Return the [X, Y] coordinate for the center point of the cell that contains the specified text.  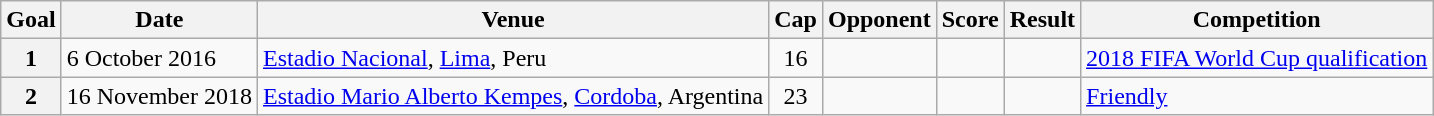
6 October 2016 [159, 58]
Venue [514, 20]
Cap [796, 20]
Friendly [1257, 96]
Goal [31, 20]
16 [796, 58]
2 [31, 96]
Score [970, 20]
Estadio Mario Alberto Kempes, Cordoba, Argentina [514, 96]
1 [31, 58]
16 November 2018 [159, 96]
23 [796, 96]
Result [1042, 20]
Opponent [879, 20]
Estadio Nacional, Lima, Peru [514, 58]
Competition [1257, 20]
Date [159, 20]
2018 FIFA World Cup qualification [1257, 58]
